Locate the cell with the specified text and output its [X, Y] center coordinate. 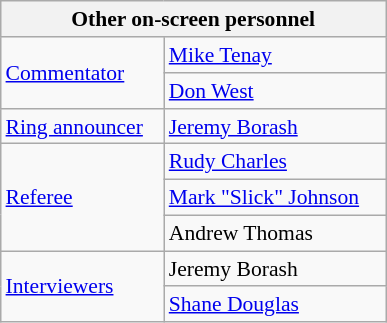
Don West [275, 91]
Shane Douglas [275, 304]
Mark "Slick" Johnson [275, 197]
Other on-screen personnel [194, 19]
Ring announcer [82, 126]
Commentator [82, 72]
Interviewers [82, 286]
Referee [82, 198]
Rudy Charles [275, 162]
Andrew Thomas [275, 233]
Mike Tenay [275, 55]
